Provide the [x, y] coordinate of the cell's center where the given text is located.  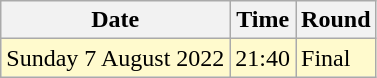
Time [263, 20]
21:40 [263, 58]
Final [336, 58]
Date [116, 20]
Sunday 7 August 2022 [116, 58]
Round [336, 20]
